Output the [x, y] coordinate of the center of the cell containing the given text.  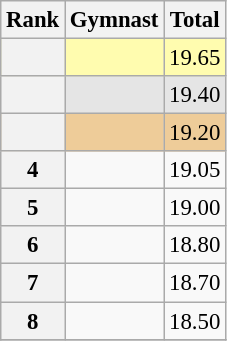
Rank [33, 20]
Gymnast [114, 20]
Total [195, 20]
18.50 [195, 321]
5 [33, 208]
19.05 [195, 170]
18.80 [195, 245]
19.40 [195, 95]
7 [33, 283]
19.65 [195, 58]
19.00 [195, 208]
4 [33, 170]
8 [33, 321]
19.20 [195, 133]
18.70 [195, 283]
6 [33, 245]
